Output the (X, Y) coordinate of the center of the cell containing the given text.  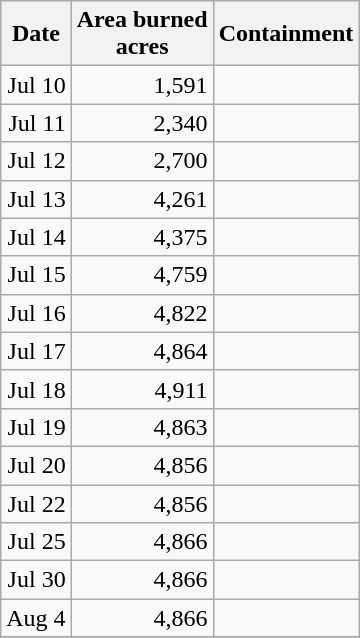
4,375 (142, 237)
4,863 (142, 427)
4,911 (142, 389)
Jul 18 (36, 389)
4,864 (142, 351)
Jul 25 (36, 542)
Jul 20 (36, 465)
Containment (286, 34)
Aug 4 (36, 618)
2,700 (142, 161)
4,261 (142, 199)
Jul 13 (36, 199)
Jul 16 (36, 313)
2,340 (142, 123)
1,591 (142, 85)
Date (36, 34)
Jul 10 (36, 85)
Area burnedacres (142, 34)
Jul 14 (36, 237)
Jul 30 (36, 580)
Jul 19 (36, 427)
Jul 17 (36, 351)
Jul 12 (36, 161)
4,759 (142, 275)
Jul 11 (36, 123)
4,822 (142, 313)
Jul 15 (36, 275)
Jul 22 (36, 503)
